Return the (X, Y) coordinate for the center point of the cell that contains the specified text.  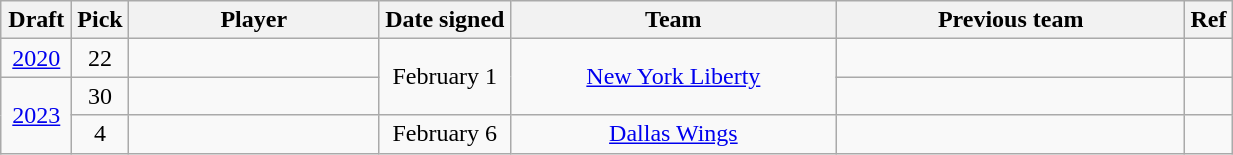
Dallas Wings (673, 134)
Ref (1208, 20)
Draft (36, 20)
22 (100, 58)
2020 (36, 58)
February 1 (444, 77)
Previous team (1010, 20)
Player (254, 20)
Date signed (444, 20)
2023 (36, 115)
30 (100, 96)
New York Liberty (673, 77)
Pick (100, 20)
February 6 (444, 134)
Team (673, 20)
4 (100, 134)
